Pinpoint the cell where the given text exists, returning its [x, y] midpoint coordinate. 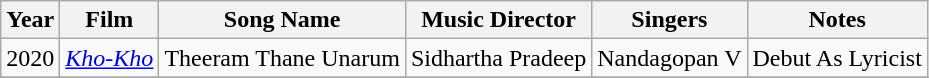
Nandagopan V [670, 58]
Kho-Kho [110, 58]
2020 [30, 58]
Singers [670, 20]
Music Director [498, 20]
Notes [837, 20]
Sidhartha Pradeep [498, 58]
Year [30, 20]
Film [110, 20]
Debut As Lyricist [837, 58]
Song Name [282, 20]
Theeram Thane Unarum [282, 58]
